Capture the cell that displays the provided text and extract its (X, Y) central coordinate. 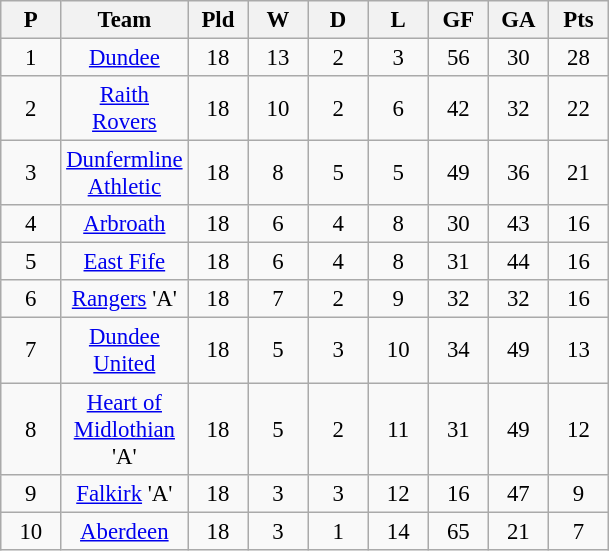
Dundee (124, 58)
56 (458, 58)
Falkirk 'A' (124, 493)
36 (518, 174)
43 (518, 224)
Dunfermline Athletic (124, 174)
Pts (578, 20)
Rangers 'A' (124, 299)
Team (124, 20)
Heart of Midlothian 'A' (124, 429)
Aberdeen (124, 531)
East Fife (124, 262)
L (398, 20)
GA (518, 20)
Dundee United (124, 350)
42 (458, 108)
65 (458, 531)
22 (578, 108)
47 (518, 493)
Pld (218, 20)
44 (518, 262)
GF (458, 20)
P (31, 20)
11 (398, 429)
W (278, 20)
14 (398, 531)
Arbroath (124, 224)
D (338, 20)
28 (578, 58)
34 (458, 350)
Raith Rovers (124, 108)
